Determine the (x, y) coordinate at the center of the cell enclosing the given text.  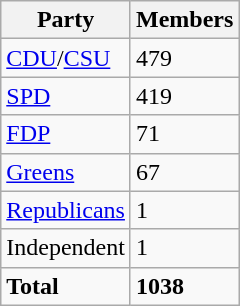
479 (184, 58)
CDU/CSU (66, 58)
Members (184, 20)
SPD (66, 96)
Independent (66, 248)
Republicans (66, 210)
1038 (184, 286)
FDP (66, 134)
67 (184, 172)
Party (66, 20)
419 (184, 96)
Total (66, 286)
71 (184, 134)
Greens (66, 172)
